Identify which cell holds the provided text, then report its (X, Y) central coordinate. 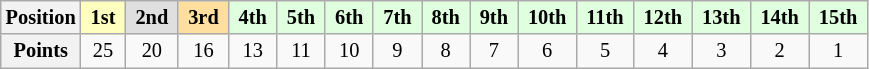
6th (349, 17)
20 (152, 51)
14th (779, 17)
5th (301, 17)
9 (397, 51)
13 (253, 51)
15th (838, 17)
4 (663, 51)
16 (203, 51)
Position (41, 17)
5 (604, 51)
6 (547, 51)
Points (41, 51)
2 (779, 51)
2nd (152, 17)
25 (104, 51)
10 (349, 51)
7th (397, 17)
11th (604, 17)
1st (104, 17)
11 (301, 51)
8th (446, 17)
7 (494, 51)
3 (721, 51)
8 (446, 51)
1 (838, 51)
10th (547, 17)
3rd (203, 17)
12th (663, 17)
4th (253, 17)
9th (494, 17)
13th (721, 17)
